Find where the given text appears and provide that cell's center as [x, y] coordinate. 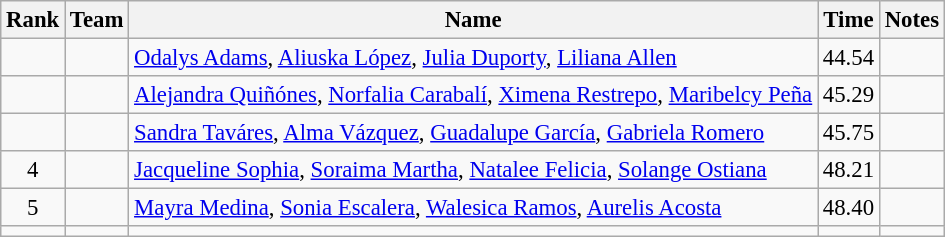
Jacqueline Sophia, Soraima Martha, Natalee Felicia, Solange Ostiana [474, 170]
Time [849, 20]
48.21 [849, 170]
44.54 [849, 58]
4 [33, 170]
Odalys Adams, Aliuska López, Julia Duporty, Liliana Allen [474, 58]
Mayra Medina, Sonia Escalera, Walesica Ramos, Aurelis Acosta [474, 208]
Rank [33, 20]
48.40 [849, 208]
Sandra Taváres, Alma Vázquez, Guadalupe García, Gabriela Romero [474, 133]
Team [97, 20]
45.29 [849, 95]
Name [474, 20]
45.75 [849, 133]
Notes [912, 20]
Alejandra Quiñónes, Norfalia Carabalí, Ximena Restrepo, Maribelcy Peña [474, 95]
5 [33, 208]
